Capture the cell that displays the provided text and extract its (X, Y) central coordinate. 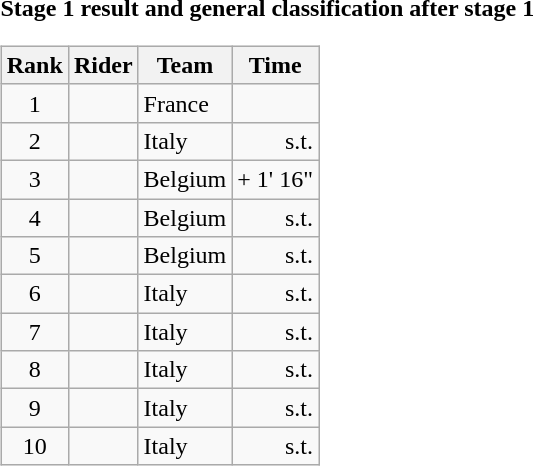
Rider (103, 65)
Rank (34, 65)
+ 1' 16" (276, 179)
France (185, 103)
4 (34, 217)
6 (34, 294)
Team (185, 65)
2 (34, 141)
Time (276, 65)
7 (34, 332)
3 (34, 179)
9 (34, 408)
8 (34, 370)
1 (34, 103)
5 (34, 256)
10 (34, 446)
